Output the [x, y] coordinate of the center of the cell containing the given text.  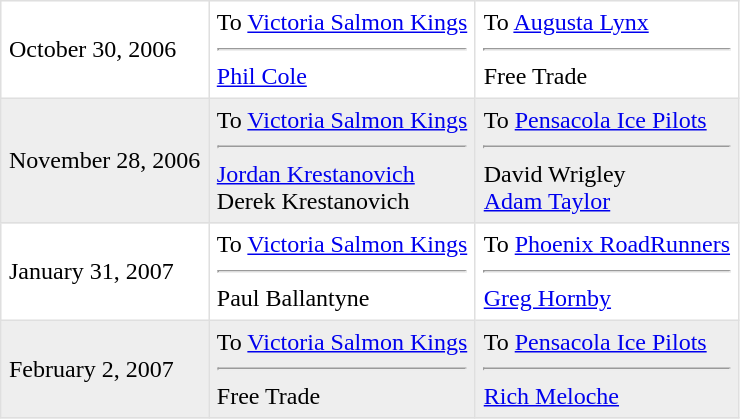
October 30, 2006 [105, 50]
To Victoria Salmon KingsFree Trade [342, 369]
January 31, 2007 [105, 272]
To Phoenix RoadRunnersGreg Hornby [606, 272]
To Victoria Salmon KingsPaul Ballantyne [342, 272]
To Victoria Salmon KingsJordan Krestanovich Derek Krestanovich [342, 160]
To Victoria Salmon KingsPhil Cole [342, 50]
November 28, 2006 [105, 160]
To Pensacola Ice PilotsDavid WrigleyAdam Taylor [606, 160]
February 2, 2007 [105, 369]
To Augusta LynxFree Trade [606, 50]
To Pensacola Ice PilotsRich Meloche [606, 369]
